Return the (x, y) coordinate for the center point of the cell that contains the specified text.  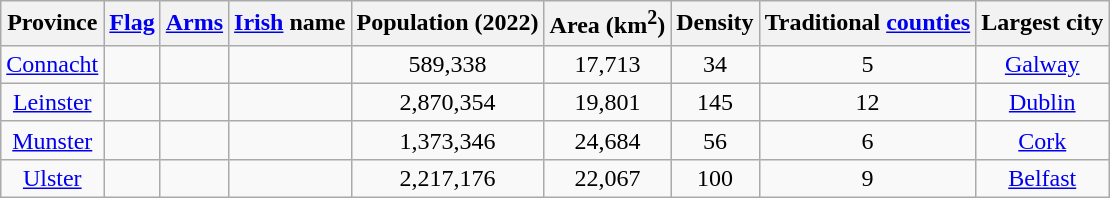
22,067 (608, 178)
Population (2022) (448, 24)
Area (km2) (608, 24)
2,217,176 (448, 178)
Traditional counties (868, 24)
Province (52, 24)
145 (715, 102)
5 (868, 64)
34 (715, 64)
9 (868, 178)
2,870,354 (448, 102)
Dublin (1042, 102)
12 (868, 102)
100 (715, 178)
24,684 (608, 140)
Largest city (1042, 24)
Connacht (52, 64)
Galway (1042, 64)
589,338 (448, 64)
6 (868, 140)
17,713 (608, 64)
Irish name (290, 24)
1,373,346 (448, 140)
19,801 (608, 102)
Leinster (52, 102)
Ulster (52, 178)
Flag (132, 24)
Belfast (1042, 178)
Cork (1042, 140)
56 (715, 140)
Munster (52, 140)
Density (715, 24)
Arms (194, 24)
